Output the [X, Y] coordinate of the center of the cell containing the given text.  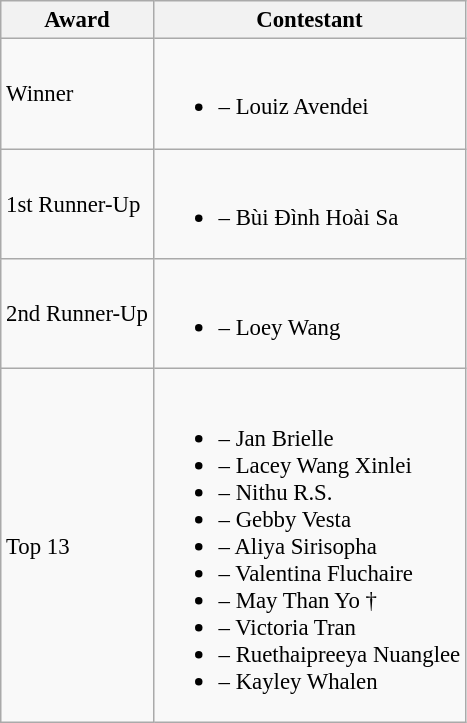
2nd Runner-Up [78, 314]
Contestant [309, 20]
– Louiz Avendei [309, 94]
– Loey Wang [309, 314]
– Bùi Đình Hoài Sa [309, 204]
1st Runner-Up [78, 204]
Top 13 [78, 546]
Winner [78, 94]
Award [78, 20]
